Return (x, y) of the center of cell containing provided text 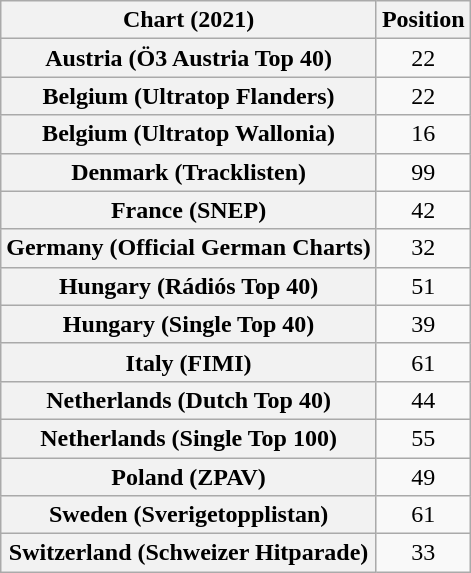
Poland (ZPAV) (189, 477)
Position (423, 20)
99 (423, 172)
Sweden (Sverigetopplistan) (189, 515)
Belgium (Ultratop Flanders) (189, 96)
Belgium (Ultratop Wallonia) (189, 134)
Denmark (Tracklisten) (189, 172)
49 (423, 477)
France (SNEP) (189, 210)
Hungary (Rádiós Top 40) (189, 286)
Switzerland (Schweizer Hitparade) (189, 553)
33 (423, 553)
32 (423, 248)
Hungary (Single Top 40) (189, 324)
Netherlands (Single Top 100) (189, 438)
55 (423, 438)
39 (423, 324)
Netherlands (Dutch Top 40) (189, 400)
Italy (FIMI) (189, 362)
42 (423, 210)
Austria (Ö3 Austria Top 40) (189, 58)
16 (423, 134)
51 (423, 286)
Chart (2021) (189, 20)
Germany (Official German Charts) (189, 248)
44 (423, 400)
